Provide the (x, y) coordinate of the cell's center where the given text is located.  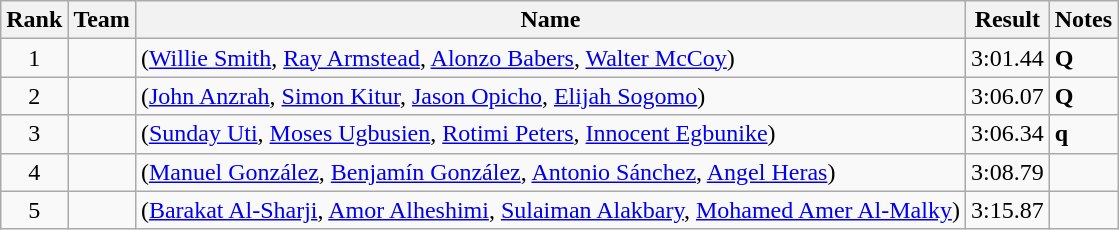
Result (1007, 20)
3:15.87 (1007, 210)
Notes (1083, 20)
4 (34, 172)
(Barakat Al-Sharji, Amor Alheshimi, Sulaiman Alakbary, Mohamed Amer Al-Malky) (550, 210)
1 (34, 58)
3:01.44 (1007, 58)
Rank (34, 20)
(Sunday Uti, Moses Ugbusien, Rotimi Peters, Innocent Egbunike) (550, 134)
5 (34, 210)
3:06.34 (1007, 134)
3 (34, 134)
Name (550, 20)
(Manuel González, Benjamín González, Antonio Sánchez, Angel Heras) (550, 172)
3:06.07 (1007, 96)
(John Anzrah, Simon Kitur, Jason Opicho, Elijah Sogomo) (550, 96)
2 (34, 96)
3:08.79 (1007, 172)
q (1083, 134)
(Willie Smith, Ray Armstead, Alonzo Babers, Walter McCoy) (550, 58)
Team (102, 20)
